Output the (X, Y) coordinate of the center of the cell containing the given text.  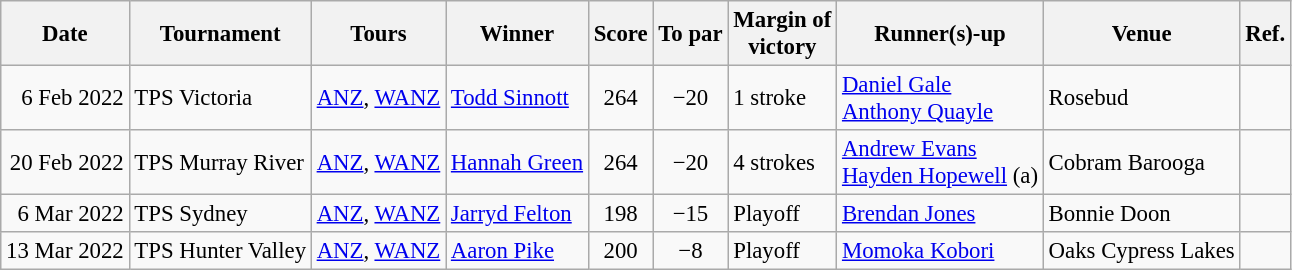
Cobram Barooga (1142, 162)
To par (690, 34)
TPS Sydney (220, 214)
Margin ofvictory (782, 34)
Tournament (220, 34)
4 strokes (782, 162)
Bonnie Doon (1142, 214)
6 Mar 2022 (65, 214)
198 (620, 214)
1 stroke (782, 98)
Jarryd Felton (518, 214)
Rosebud (1142, 98)
Todd Sinnott (518, 98)
TPS Murray River (220, 162)
Daniel Gale Anthony Quayle (940, 98)
Hannah Green (518, 162)
−8 (690, 251)
Momoka Kobori (940, 251)
Score (620, 34)
Date (65, 34)
Brendan Jones (940, 214)
Oaks Cypress Lakes (1142, 251)
Ref. (1265, 34)
TPS Hunter Valley (220, 251)
Andrew Evans Hayden Hopewell (a) (940, 162)
200 (620, 251)
Winner (518, 34)
Runner(s)-up (940, 34)
20 Feb 2022 (65, 162)
Venue (1142, 34)
Aaron Pike (518, 251)
TPS Victoria (220, 98)
6 Feb 2022 (65, 98)
−15 (690, 214)
13 Mar 2022 (65, 251)
Tours (378, 34)
